From the cell containing the given text, extract its center point as (x, y) coordinate. 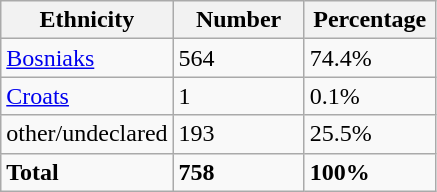
Number (238, 20)
Ethnicity (87, 20)
1 (238, 96)
Bosniaks (87, 58)
25.5% (370, 134)
100% (370, 172)
564 (238, 58)
Total (87, 172)
74.4% (370, 58)
Percentage (370, 20)
193 (238, 134)
other/undeclared (87, 134)
0.1% (370, 96)
Croats (87, 96)
758 (238, 172)
